Search for the cell housing the specified text and yield its (x, y) center coordinate. 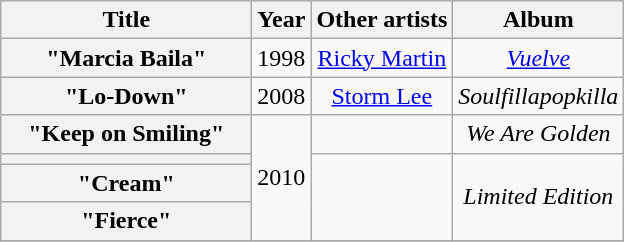
Ricky Martin (382, 58)
Soulfillapopkilla (538, 96)
"Keep on Smiling" (126, 134)
Limited Edition (538, 196)
We Are Golden (538, 134)
2008 (282, 96)
Title (126, 20)
"Lo-Down" (126, 96)
2010 (282, 178)
"Marcia Baila" (126, 58)
"Cream" (126, 183)
Album (538, 20)
"Fierce" (126, 221)
Other artists (382, 20)
Storm Lee (382, 96)
Vuelve (538, 58)
1998 (282, 58)
Year (282, 20)
